Detect which cell encompasses the target text, then output its [X, Y] center coordinate. 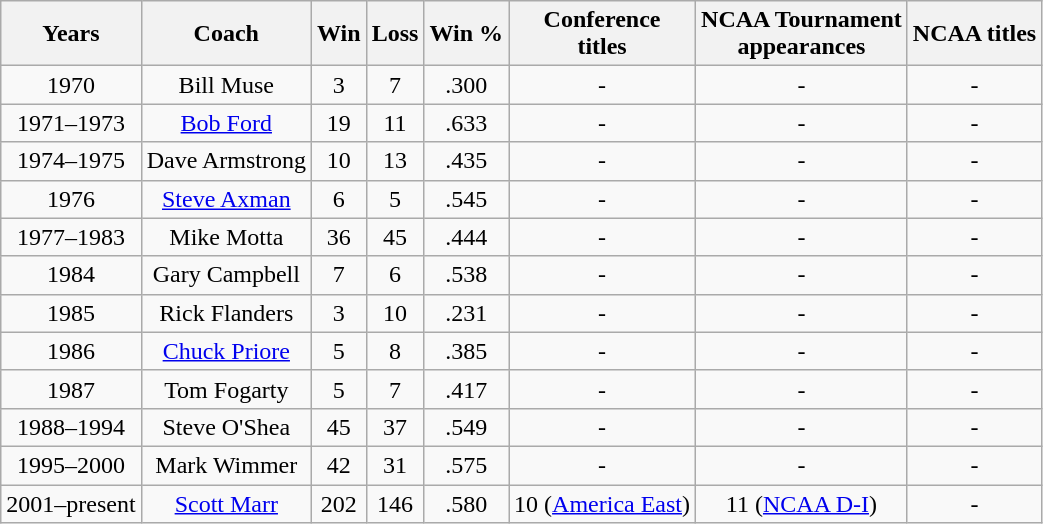
Bob Ford [226, 123]
19 [338, 123]
11 (NCAA D-I) [802, 503]
1974–1975 [71, 161]
Bill Muse [226, 85]
.538 [466, 275]
Steve Axman [226, 199]
1986 [71, 351]
.575 [466, 465]
1970 [71, 85]
Mike Motta [226, 237]
NCAA titles [974, 34]
Dave Armstrong [226, 161]
31 [395, 465]
.231 [466, 313]
.385 [466, 351]
13 [395, 161]
Years [71, 34]
1984 [71, 275]
.545 [466, 199]
Rick Flanders [226, 313]
Win [338, 34]
.435 [466, 161]
Tom Fogarty [226, 389]
Scott Marr [226, 503]
.417 [466, 389]
1976 [71, 199]
11 [395, 123]
Mark Wimmer [226, 465]
1985 [71, 313]
146 [395, 503]
Coach [226, 34]
Loss [395, 34]
Conferencetitles [602, 34]
2001–present [71, 503]
.444 [466, 237]
.300 [466, 85]
1971–1973 [71, 123]
1977–1983 [71, 237]
.549 [466, 427]
37 [395, 427]
.633 [466, 123]
1988–1994 [71, 427]
202 [338, 503]
42 [338, 465]
NCAA Tournamentappearances [802, 34]
1987 [71, 389]
1995–2000 [71, 465]
10 (America East) [602, 503]
Chuck Priore [226, 351]
.580 [466, 503]
Win % [466, 34]
Gary Campbell [226, 275]
Steve O'Shea [226, 427]
8 [395, 351]
36 [338, 237]
